Scan for the cell matching the given text and deliver its [x, y] coordinate at center. 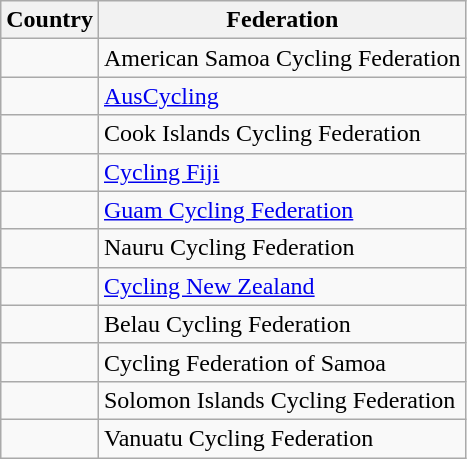
Solomon Islands Cycling Federation [282, 400]
Cycling Federation of Samoa [282, 362]
Guam Cycling Federation [282, 210]
American Samoa Cycling Federation [282, 58]
Nauru Cycling Federation [282, 248]
Cycling Fiji [282, 172]
Federation [282, 20]
Cook Islands Cycling Federation [282, 134]
Belau Cycling Federation [282, 324]
AusCycling [282, 96]
Vanuatu Cycling Federation [282, 438]
Cycling New Zealand [282, 286]
Country [50, 20]
